Find where the given text appears and provide that cell's center as (x, y) coordinate. 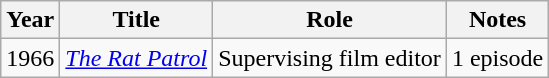
Role (330, 20)
1966 (30, 58)
Title (136, 20)
1 episode (497, 58)
Year (30, 20)
The Rat Patrol (136, 58)
Supervising film editor (330, 58)
Notes (497, 20)
